Return the [x, y] coordinate for the center point of the cell that contains the specified text.  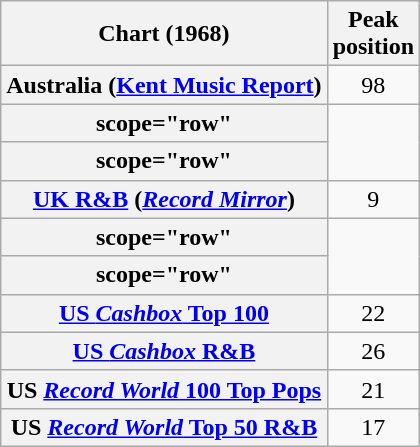
UK R&B (Record Mirror) [164, 199]
US Cashbox R&B [164, 351]
21 [373, 389]
Peakposition [373, 34]
26 [373, 351]
US Record World Top 50 R&B [164, 427]
17 [373, 427]
US Cashbox Top 100 [164, 313]
22 [373, 313]
98 [373, 85]
US Record World 100 Top Pops [164, 389]
Australia (Kent Music Report) [164, 85]
Chart (1968) [164, 34]
9 [373, 199]
